Search for the cell housing the specified text and yield its (X, Y) center coordinate. 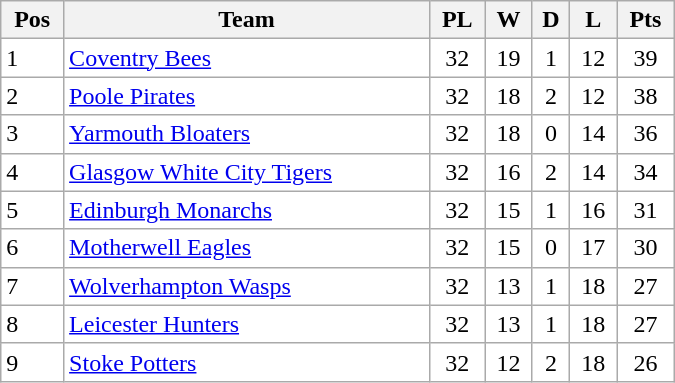
34 (646, 172)
38 (646, 96)
Stoke Potters (247, 362)
7 (32, 286)
4 (32, 172)
Wolverhampton Wasps (247, 286)
Team (247, 20)
39 (646, 58)
PL (457, 20)
Pos (32, 20)
D (551, 20)
19 (508, 58)
17 (594, 248)
Glasgow White City Tigers (247, 172)
Pts (646, 20)
3 (32, 134)
31 (646, 210)
W (508, 20)
Leicester Hunters (247, 324)
8 (32, 324)
26 (646, 362)
6 (32, 248)
Coventry Bees (247, 58)
9 (32, 362)
5 (32, 210)
30 (646, 248)
Edinburgh Monarchs (247, 210)
36 (646, 134)
L (594, 20)
Poole Pirates (247, 96)
Yarmouth Bloaters (247, 134)
Motherwell Eagles (247, 248)
